Determine the (x, y) coordinate at the center of the cell enclosing the given text.  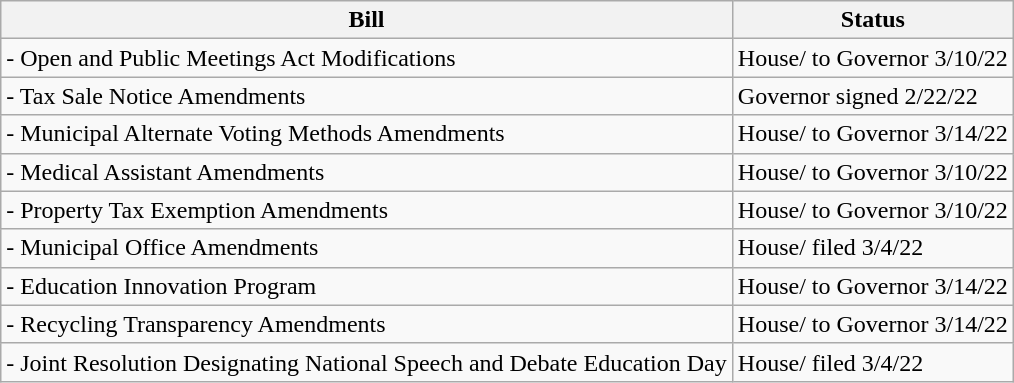
- Tax Sale Notice Amendments (367, 96)
- Recycling Transparency Amendments (367, 324)
Status (872, 20)
- Property Tax Exemption Amendments (367, 210)
- Open and Public Meetings Act Modifications (367, 58)
- Education Innovation Program (367, 286)
Bill (367, 20)
- Municipal Alternate Voting Methods Amendments (367, 134)
- Medical Assistant Amendments (367, 172)
Governor signed 2/22/22 (872, 96)
- Joint Resolution Designating National Speech and Debate Education Day (367, 362)
- Municipal Office Amendments (367, 248)
